Scan for the cell matching the given text and deliver its [X, Y] coordinate at center. 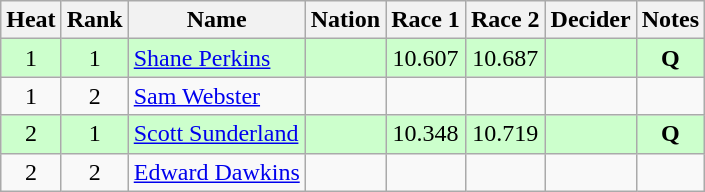
Shane Perkins [216, 58]
Name [216, 20]
Notes [670, 20]
10.348 [426, 134]
10.719 [505, 134]
Race 2 [505, 20]
10.607 [426, 58]
10.687 [505, 58]
Scott Sunderland [216, 134]
Sam Webster [216, 96]
Race 1 [426, 20]
Decider [590, 20]
Nation [345, 20]
Rank [94, 20]
Heat [31, 20]
Edward Dawkins [216, 172]
